Capture the cell that displays the provided text and extract its (x, y) central coordinate. 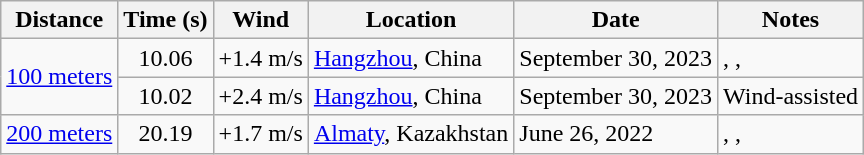
Notes (790, 20)
Time (s) (166, 20)
100 meters (60, 77)
200 meters (60, 134)
June 26, 2022 (616, 134)
Location (410, 20)
10.02 (166, 96)
+1.4 m/s (260, 58)
Date (616, 20)
+1.7 m/s (260, 134)
20.19 (166, 134)
10.06 (166, 58)
+2.4 m/s (260, 96)
Almaty, Kazakhstan (410, 134)
Wind (260, 20)
Wind-assisted (790, 96)
Distance (60, 20)
